Locate the cell with the specified text and output its (X, Y) center coordinate. 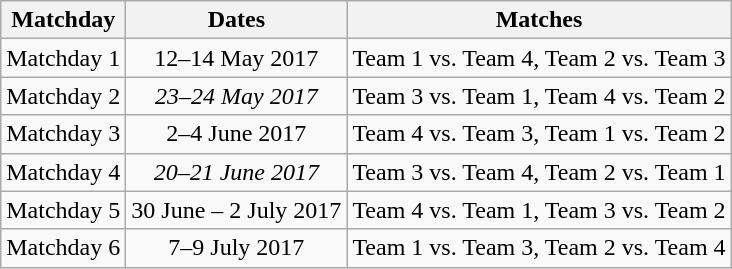
Matches (539, 20)
30 June – 2 July 2017 (236, 210)
Matchday 2 (64, 96)
7–9 July 2017 (236, 248)
Matchday 3 (64, 134)
Team 1 vs. Team 3, Team 2 vs. Team 4 (539, 248)
Team 4 vs. Team 3, Team 1 vs. Team 2 (539, 134)
20–21 June 2017 (236, 172)
12–14 May 2017 (236, 58)
Team 3 vs. Team 4, Team 2 vs. Team 1 (539, 172)
23–24 May 2017 (236, 96)
Matchday 4 (64, 172)
Team 4 vs. Team 1, Team 3 vs. Team 2 (539, 210)
Dates (236, 20)
Team 1 vs. Team 4, Team 2 vs. Team 3 (539, 58)
2–4 June 2017 (236, 134)
Matchday 6 (64, 248)
Matchday 5 (64, 210)
Team 3 vs. Team 1, Team 4 vs. Team 2 (539, 96)
Matchday (64, 20)
Matchday 1 (64, 58)
